Provide the (X, Y) coordinate of the cell's center where the given text is located.  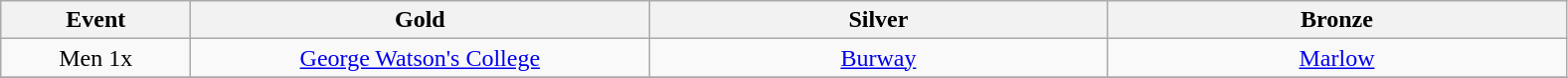
Bronze (1336, 20)
George Watson's College (420, 58)
Men 1x (95, 58)
Gold (420, 20)
Burway (879, 58)
Silver (879, 20)
Event (95, 20)
Marlow (1336, 58)
